Return the [x, y] coordinate for the center point of the cell that contains the specified text.  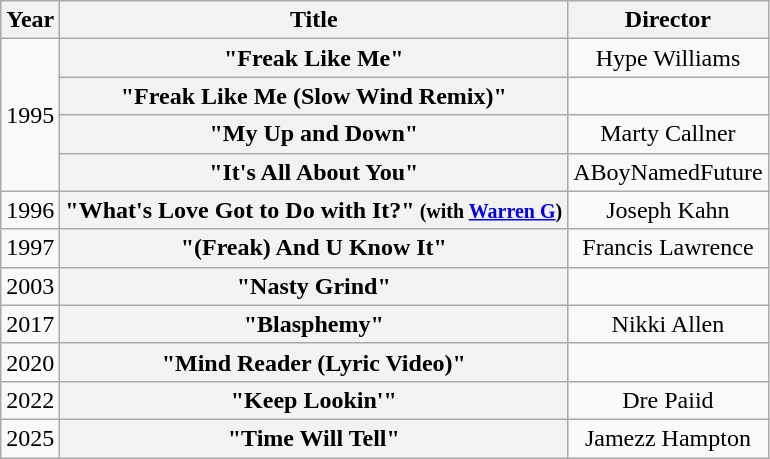
"Freak Like Me (Slow Wind Remix)" [314, 96]
Joseph Kahn [668, 210]
Director [668, 20]
"Freak Like Me" [314, 58]
"Blasphemy" [314, 324]
2022 [30, 400]
"Mind Reader (Lyric Video)" [314, 362]
Dre Paiid [668, 400]
1997 [30, 248]
1995 [30, 115]
2025 [30, 438]
"Nasty Grind" [314, 286]
"It's All About You" [314, 172]
Francis Lawrence [668, 248]
Year [30, 20]
2003 [30, 286]
Jamezz Hampton [668, 438]
Hype Williams [668, 58]
Title [314, 20]
"Keep Lookin'" [314, 400]
"(Freak) And U Know It" [314, 248]
"My Up and Down" [314, 134]
"Time Will Tell" [314, 438]
2020 [30, 362]
Marty Callner [668, 134]
Nikki Allen [668, 324]
"What's Love Got to Do with It?" (with Warren G) [314, 210]
ABoyNamedFuture [668, 172]
1996 [30, 210]
2017 [30, 324]
